From the cell containing the given text, extract its center point as [x, y] coordinate. 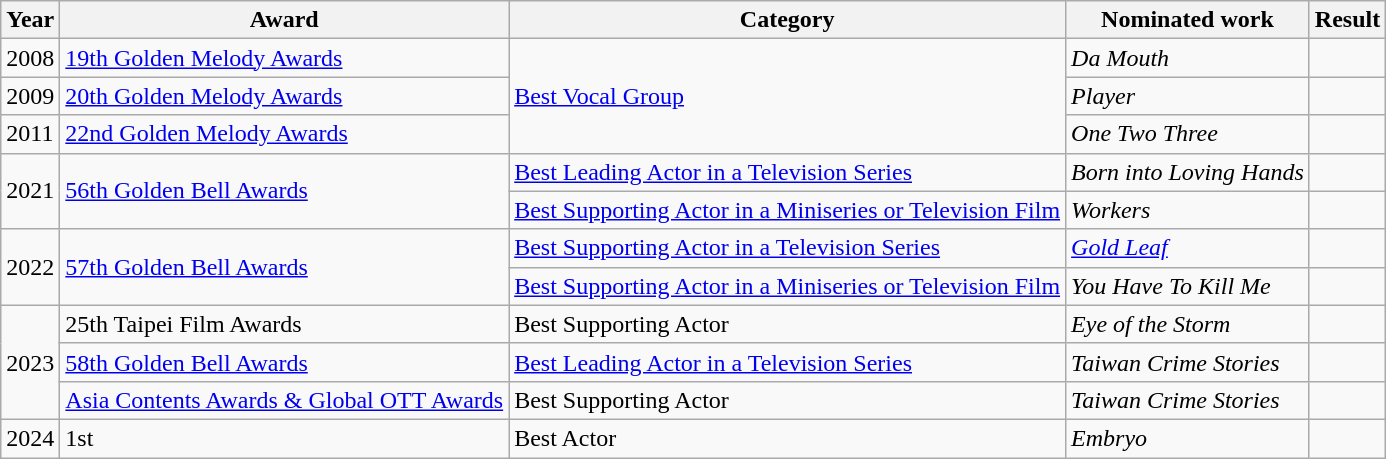
25th Taipei Film Awards [284, 324]
Eye of the Storm [1188, 324]
2008 [30, 58]
2011 [30, 134]
Workers [1188, 210]
Year [30, 20]
57th Golden Bell Awards [284, 267]
22nd Golden Melody Awards [284, 134]
Asia Contents Awards & Global OTT Awards [284, 400]
Nominated work [1188, 20]
Best Vocal Group [788, 96]
2009 [30, 96]
56th Golden Bell Awards [284, 191]
2023 [30, 362]
20th Golden Melody Awards [284, 96]
You Have To Kill Me [1188, 286]
Player [1188, 96]
2021 [30, 191]
Gold Leaf [1188, 248]
Result [1347, 20]
Da Mouth [1188, 58]
Best Supporting Actor in a Television Series [788, 248]
Best Actor [788, 438]
Embryo [1188, 438]
58th Golden Bell Awards [284, 362]
Born into Loving Hands [1188, 172]
1st [284, 438]
2024 [30, 438]
2022 [30, 267]
One Two Three [1188, 134]
19th Golden Melody Awards [284, 58]
Category [788, 20]
Award [284, 20]
